Capture the cell that displays the provided text and extract its (X, Y) central coordinate. 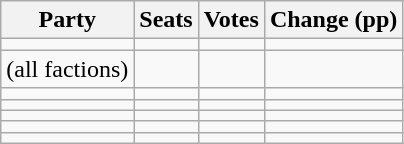
Seats (166, 20)
Votes (231, 20)
(all factions) (68, 69)
Party (68, 20)
Change (pp) (333, 20)
